Find where the given text appears and provide that cell's center as (X, Y) coordinate. 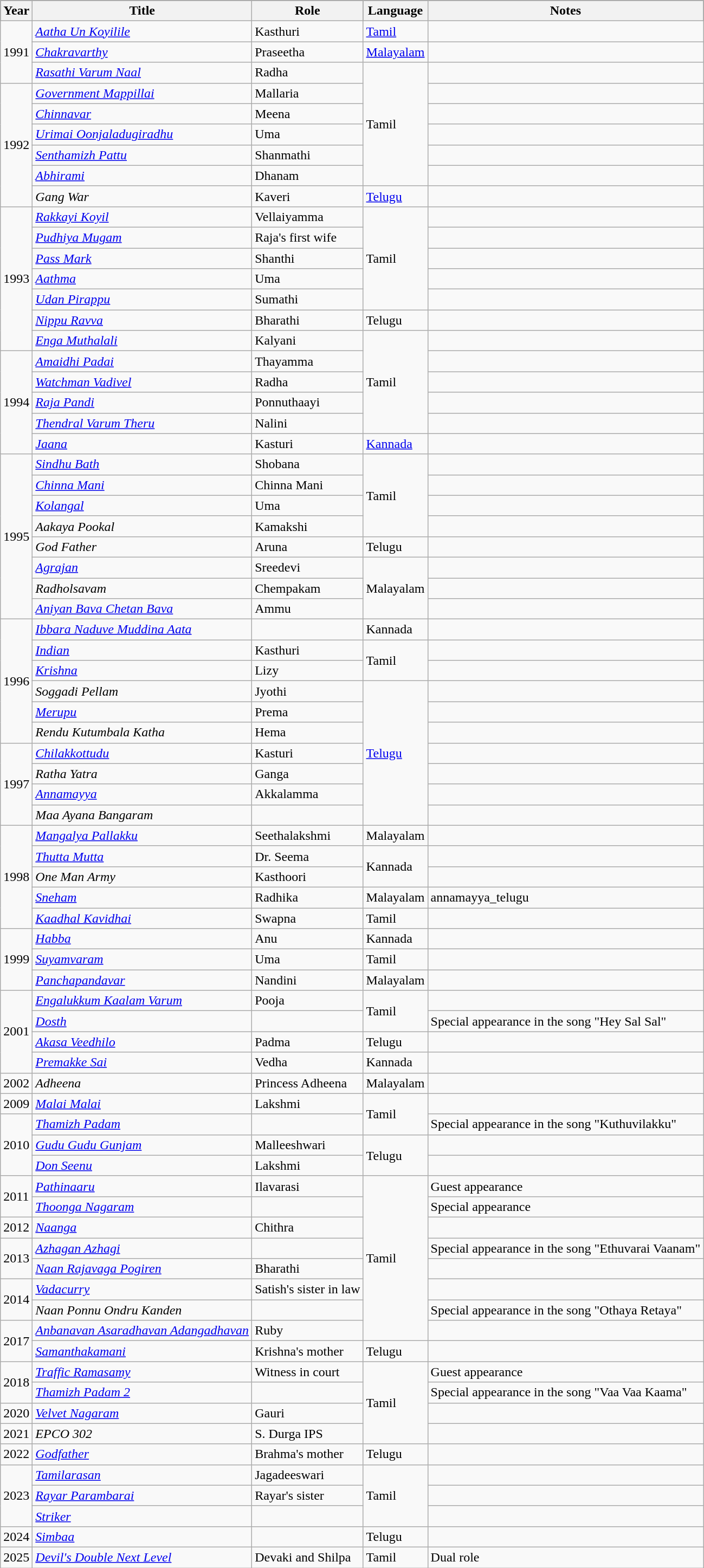
Pudhiya Mugam (142, 237)
2018 (16, 1382)
Special appearance in the song "Kuthuvilakku" (566, 1124)
Notes (566, 11)
Thendral Varum Theru (142, 423)
Seethalakshmi (308, 835)
1993 (16, 278)
Thutta Mutta (142, 856)
Dhanam (308, 176)
Chempakam (308, 588)
Raja's first wife (308, 237)
1991 (16, 52)
Krishna (142, 671)
Year (16, 11)
Don Seenu (142, 1165)
Sindhu Bath (142, 464)
Radhika (308, 897)
Traffic Ramasamy (142, 1372)
Samanthakamani (142, 1351)
Thamizh Padam 2 (142, 1392)
Gauri (308, 1413)
Special appearance in the song "Hey Sal Sal" (566, 1021)
1997 (16, 784)
1996 (16, 681)
Thoonga Nagaram (142, 1207)
Chithra (308, 1227)
Padma (308, 1042)
Maa Ayana Bangaram (142, 815)
Princess Adheena (308, 1083)
2021 (16, 1434)
Kasthoori (308, 877)
Role (308, 11)
Udan Pirappu (142, 300)
2023 (16, 1495)
Chilakkottudu (142, 753)
Aakaya Pookal (142, 526)
2012 (16, 1227)
One Man Army (142, 877)
Dosth (142, 1021)
Nalini (308, 423)
Praseetha (308, 52)
Velvet Nagaram (142, 1413)
Special appearance in the song "Ethuvarai Vaanam" (566, 1248)
S. Durga IPS (308, 1434)
Shobana (308, 464)
Hema (308, 733)
Dr. Seema (308, 856)
Nandini (308, 980)
Lizy (308, 671)
2002 (16, 1083)
Pooja (308, 1001)
Meena (308, 114)
1992 (16, 145)
Special appearance in the song "Vaa Vaa Kaama" (566, 1392)
Mangalya Pallakku (142, 835)
2024 (16, 1537)
Tamilarasan (142, 1475)
Premakke Sai (142, 1062)
2017 (16, 1341)
Shanmathi (308, 155)
Rayar's sister (308, 1495)
Rayar Parambarai (142, 1495)
Akkalamma (308, 794)
Malleeshwari (308, 1145)
Rasathi Varum Naal (142, 73)
Mallaria (308, 93)
Akasa Veedhilo (142, 1042)
Kamakshi (308, 526)
2013 (16, 1258)
Anbanavan Asaradhavan Adangadhavan (142, 1331)
Urimai Oonjaladugiradhu (142, 134)
1998 (16, 877)
Azhagan Azhagi (142, 1248)
Ponnuthaayi (308, 403)
EPCO 302 (142, 1434)
Rakkayi Koyil (142, 217)
Sneham (142, 897)
Thamizh Padam (142, 1124)
Aruna (308, 547)
Kaveri (308, 196)
Radholsavam (142, 588)
Rendu Kutumbala Katha (142, 733)
Anu (308, 939)
Brahma's mother (308, 1454)
Aathma (142, 279)
Shanthi (308, 258)
Ruby (308, 1331)
Ganga (308, 774)
2001 (16, 1032)
Nippu Ravva (142, 320)
1999 (16, 960)
Adheena (142, 1083)
Vadacurry (142, 1290)
Merupu (142, 712)
Soggadi Pellam (142, 691)
Ilavarasi (308, 1186)
2014 (16, 1300)
Naanga (142, 1227)
Jyothi (308, 691)
Gang War (142, 196)
Aatha Un Koyilile (142, 31)
Prema (308, 712)
God Father (142, 547)
Indian (142, 650)
Striker (142, 1516)
Agrajan (142, 567)
2020 (16, 1413)
Suyamvaram (142, 960)
Jagadeeswari (308, 1475)
Devil's Double Next Level (142, 1557)
Amaidhi Padai (142, 361)
Ammu (308, 609)
Satish's sister in law (308, 1290)
Naan Rajavaga Pogiren (142, 1269)
Aniyan Bava Chetan Bava (142, 609)
Title (142, 11)
annamayya_telugu (566, 897)
Ratha Yatra (142, 774)
Vellaiyamma (308, 217)
Krishna's mother (308, 1351)
Simbaa (142, 1537)
2022 (16, 1454)
Special appearance in the song "Othaya Retaya" (566, 1310)
Senthamizh Pattu (142, 155)
Witness in court (308, 1372)
Sumathi (308, 300)
Malai Malai (142, 1104)
2011 (16, 1196)
Pass Mark (142, 258)
Engalukkum Kaalam Varum (142, 1001)
Raja Pandi (142, 403)
Gudu Gudu Gunjam (142, 1145)
Swapna (308, 918)
Annamayya (142, 794)
Kolangal (142, 506)
2025 (16, 1557)
Watchman Vadivel (142, 382)
Language (396, 11)
Habba (142, 939)
Government Mappillai (142, 93)
Kaadhal Kavidhai (142, 918)
Jaana (142, 444)
Abhirami (142, 176)
2010 (16, 1145)
Devaki and Shilpa (308, 1557)
Dual role (566, 1557)
Kalyani (308, 341)
2009 (16, 1104)
Chakravarthy (142, 52)
Pathinaaru (142, 1186)
1995 (16, 536)
Chinnavar (142, 114)
Special appearance (566, 1207)
1994 (16, 403)
Thayamma (308, 361)
Naan Ponnu Ondru Kanden (142, 1310)
Enga Muthalali (142, 341)
Godfather (142, 1454)
Ibbara Naduve Muddina Aata (142, 630)
Vedha (308, 1062)
Panchapandavar (142, 980)
Sreedevi (308, 567)
